For the text-containing cell, return its midpoint in (x, y) coordinate format. 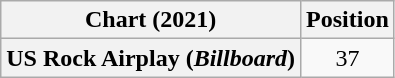
US Rock Airplay (Billboard) (151, 58)
37 (348, 58)
Position (348, 20)
Chart (2021) (151, 20)
